Capture the cell that displays the provided text and extract its [X, Y] central coordinate. 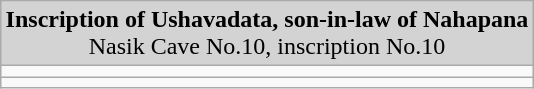
Inscription of Ushavadata, son-in-law of NahapanaNasik Cave No.10, inscription No.10 [267, 34]
